Determine the (x, y) coordinate at the center of the cell enclosing the given text.  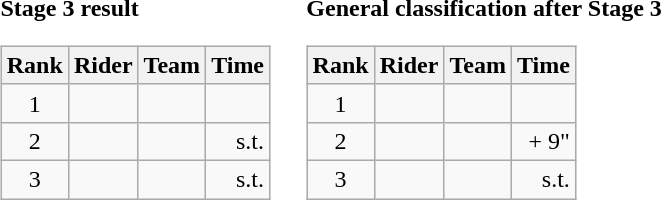
+ 9" (543, 141)
